For the text-containing cell, return its midpoint in [x, y] coordinate format. 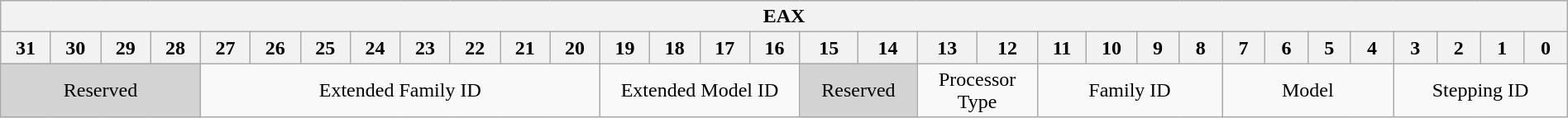
7 [1244, 48]
0 [1546, 48]
15 [829, 48]
Stepping ID [1480, 91]
21 [524, 48]
Extended Model ID [700, 91]
9 [1158, 48]
24 [375, 48]
Processor Type [978, 91]
8 [1201, 48]
Extended Family ID [400, 91]
17 [724, 48]
18 [675, 48]
23 [425, 48]
EAX [784, 17]
6 [1286, 48]
22 [475, 48]
28 [175, 48]
Family ID [1130, 91]
13 [948, 48]
Model [1308, 91]
12 [1007, 48]
10 [1111, 48]
11 [1062, 48]
2 [1459, 48]
19 [624, 48]
25 [325, 48]
4 [1372, 48]
16 [774, 48]
20 [575, 48]
26 [275, 48]
3 [1416, 48]
5 [1329, 48]
31 [26, 48]
29 [126, 48]
27 [225, 48]
14 [888, 48]
1 [1502, 48]
30 [75, 48]
